From the cell containing the given text, extract its center point as (X, Y) coordinate. 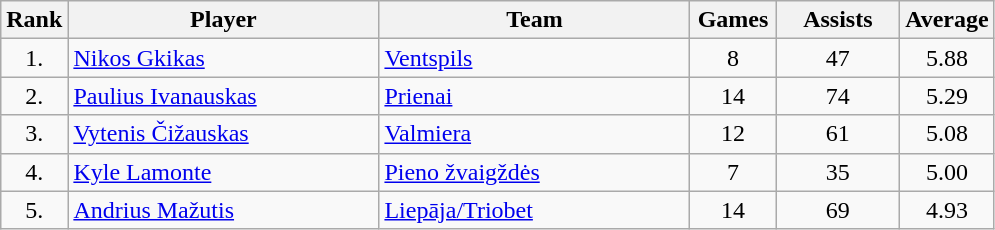
Vytenis Čižauskas (224, 134)
Assists (838, 20)
Andrius Mažutis (224, 210)
69 (838, 210)
4.93 (948, 210)
5.00 (948, 172)
5.88 (948, 58)
Games (733, 20)
12 (733, 134)
Pieno žvaigždės (534, 172)
5.08 (948, 134)
5.29 (948, 96)
5. (34, 210)
Prienai (534, 96)
Average (948, 20)
Ventspils (534, 58)
Liepāja/Triobet (534, 210)
7 (733, 172)
74 (838, 96)
Player (224, 20)
Rank (34, 20)
Kyle Lamonte (224, 172)
4. (34, 172)
Team (534, 20)
35 (838, 172)
Nikos Gkikas (224, 58)
3. (34, 134)
61 (838, 134)
2. (34, 96)
8 (733, 58)
47 (838, 58)
1. (34, 58)
Valmiera (534, 134)
Paulius Ivanauskas (224, 96)
